Capture the cell that displays the provided text and extract its [x, y] central coordinate. 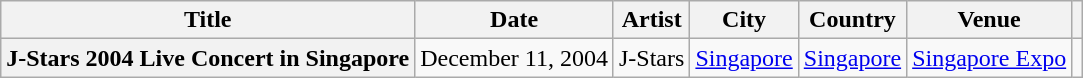
J-Stars [651, 58]
J-Stars 2004 Live Concert in Singapore [208, 58]
Artist [651, 20]
Singapore Expo [990, 58]
Title [208, 20]
Date [514, 20]
Venue [990, 20]
Country [852, 20]
December 11, 2004 [514, 58]
City [744, 20]
